Scan for the cell matching the given text and deliver its (X, Y) coordinate at center. 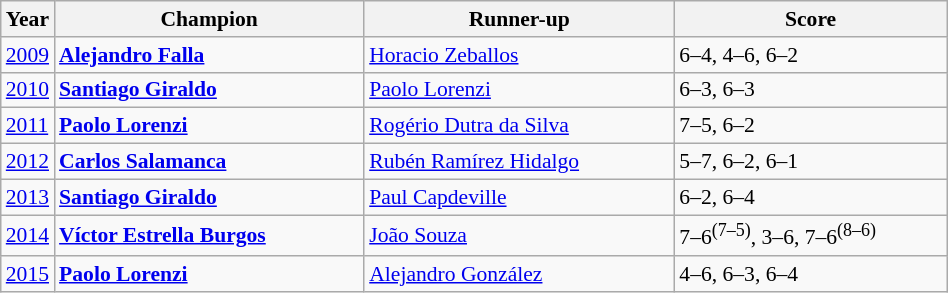
Year (28, 19)
2015 (28, 274)
Runner-up (519, 19)
7–6(7–5), 3–6, 7–6(8–6) (810, 236)
2013 (28, 197)
6–4, 4–6, 6–2 (810, 55)
2011 (28, 126)
Alejandro Falla (209, 55)
Paul Capdeville (519, 197)
Score (810, 19)
2009 (28, 55)
Horacio Zeballos (519, 55)
6–3, 6–3 (810, 90)
João Souza (519, 236)
2012 (28, 162)
Rogério Dutra da Silva (519, 126)
Rubén Ramírez Hidalgo (519, 162)
5–7, 6–2, 6–1 (810, 162)
Víctor Estrella Burgos (209, 236)
2014 (28, 236)
2010 (28, 90)
Carlos Salamanca (209, 162)
Champion (209, 19)
4–6, 6–3, 6–4 (810, 274)
7–5, 6–2 (810, 126)
Alejandro González (519, 274)
6–2, 6–4 (810, 197)
